Scan for the cell matching the given text and deliver its (X, Y) coordinate at center. 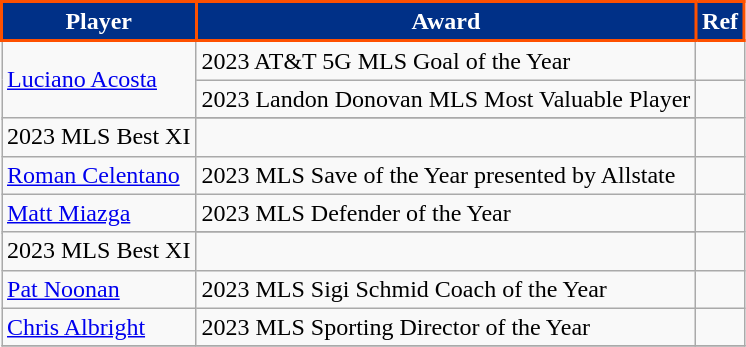
Player (99, 22)
Luciano Acosta (99, 80)
Award (446, 22)
Matt Miazga (99, 213)
2023 AT&T 5G MLS Goal of the Year (446, 60)
2023 Landon Donovan MLS Most Valuable Player (446, 99)
2023 MLS Save of the Year presented by Allstate (446, 175)
Chris Albright (99, 327)
Pat Noonan (99, 289)
Roman Celentano (99, 175)
2023 MLS Defender of the Year (446, 213)
Ref (720, 22)
2023 MLS Sigi Schmid Coach of the Year (446, 289)
2023 MLS Sporting Director of the Year (446, 327)
